Extract the (X, Y) coordinate from the center of the cell holding the provided text.  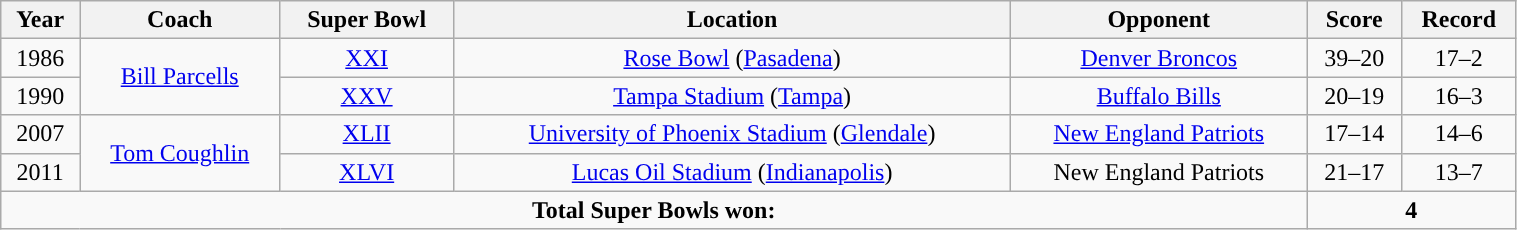
Year (40, 20)
Total Super Bowls won: (654, 210)
XLII (366, 134)
1990 (40, 96)
Super Bowl (366, 20)
2011 (40, 172)
XXI (366, 58)
Tom Coughlin (180, 153)
Lucas Oil Stadium (Indianapolis) (732, 172)
20–19 (1354, 96)
Record (1459, 20)
Bill Parcells (180, 77)
Opponent (1159, 20)
Rose Bowl (Pasadena) (732, 58)
Coach (180, 20)
4 (1412, 210)
Location (732, 20)
2007 (40, 134)
21–17 (1354, 172)
Denver Broncos (1159, 58)
Score (1354, 20)
17–2 (1459, 58)
39–20 (1354, 58)
Buffalo Bills (1159, 96)
Tampa Stadium (Tampa) (732, 96)
XLVI (366, 172)
13–7 (1459, 172)
University of Phoenix Stadium (Glendale) (732, 134)
1986 (40, 58)
17–14 (1354, 134)
XXV (366, 96)
14–6 (1459, 134)
16–3 (1459, 96)
